Determine the [x, y] coordinate at the center of the cell enclosing the given text.  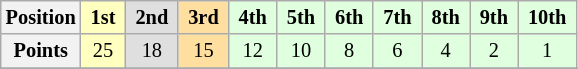
1 [547, 51]
9th [494, 17]
2nd [152, 17]
18 [152, 51]
12 [253, 51]
4 [446, 51]
6th [349, 17]
8th [446, 17]
1st [104, 17]
10th [547, 17]
10 [301, 51]
Position [41, 17]
4th [253, 17]
5th [301, 17]
6 [397, 51]
7th [397, 17]
15 [203, 51]
8 [349, 51]
Points [41, 51]
25 [104, 51]
3rd [203, 17]
2 [494, 51]
